Detect which cell encompasses the target text, then output its (X, Y) center coordinate. 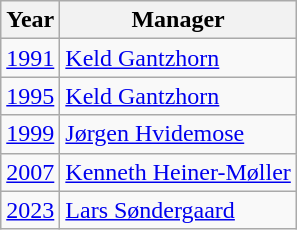
Year (30, 20)
1999 (30, 134)
Kenneth Heiner-Møller (178, 172)
1995 (30, 96)
Jørgen Hvidemose (178, 134)
Manager (178, 20)
Lars Søndergaard (178, 210)
1991 (30, 58)
2023 (30, 210)
2007 (30, 172)
